Extract the (X, Y) coordinate from the center of the cell holding the provided text.  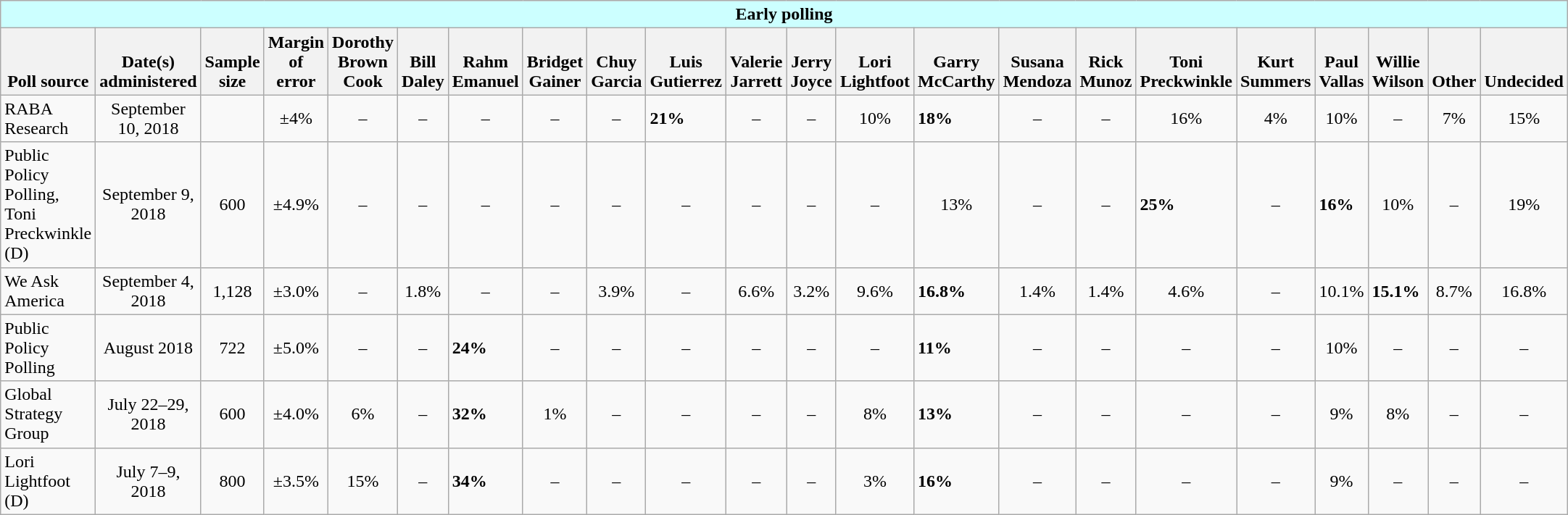
4.6% (1186, 291)
Public Policy Polling, Toni Preckwinkle (D) (48, 204)
Marginof error (296, 62)
August 2018 (148, 348)
±4.9% (296, 204)
Date(s)administered (148, 62)
JerryJoyce (811, 62)
4% (1276, 119)
3.2% (811, 291)
722 (232, 348)
KurtSummers (1276, 62)
Undecided (1524, 62)
PaulVallas (1341, 62)
25% (1186, 204)
RABA Research (48, 119)
LoriLightfoot (874, 62)
34% (486, 481)
±5.0% (296, 348)
Global Strategy Group (48, 414)
3.9% (616, 291)
1% (555, 414)
8.7% (1454, 291)
RickMunoz (1106, 62)
1,128 (232, 291)
BillDaley (423, 62)
10.1% (1341, 291)
LuisGutierrez (686, 62)
DorothyBrown Cook (363, 62)
RahmEmanuel (486, 62)
Poll source (48, 62)
21% (686, 119)
Lori Lightfoot (D) (48, 481)
BridgetGainer (555, 62)
±3.0% (296, 291)
18% (956, 119)
Samplesize (232, 62)
July 22–29, 2018 (148, 414)
WillieWilson (1398, 62)
±4% (296, 119)
September 10, 2018 (148, 119)
±3.5% (296, 481)
July 7–9, 2018 (148, 481)
Public Policy Polling (48, 348)
Other (1454, 62)
6.6% (757, 291)
ChuyGarcia (616, 62)
SusanaMendoza (1037, 62)
±4.0% (296, 414)
September 4, 2018 (148, 291)
6% (363, 414)
15.1% (1398, 291)
24% (486, 348)
GarryMcCarthy (956, 62)
9.6% (874, 291)
11% (956, 348)
We Ask America (48, 291)
ValerieJarrett (757, 62)
7% (1454, 119)
32% (486, 414)
800 (232, 481)
ToniPreckwinkle (1186, 62)
Early polling (784, 14)
3% (874, 481)
1.8% (423, 291)
19% (1524, 204)
September 9, 2018 (148, 204)
